Extract the (x, y) coordinate from the center of the cell holding the provided text.  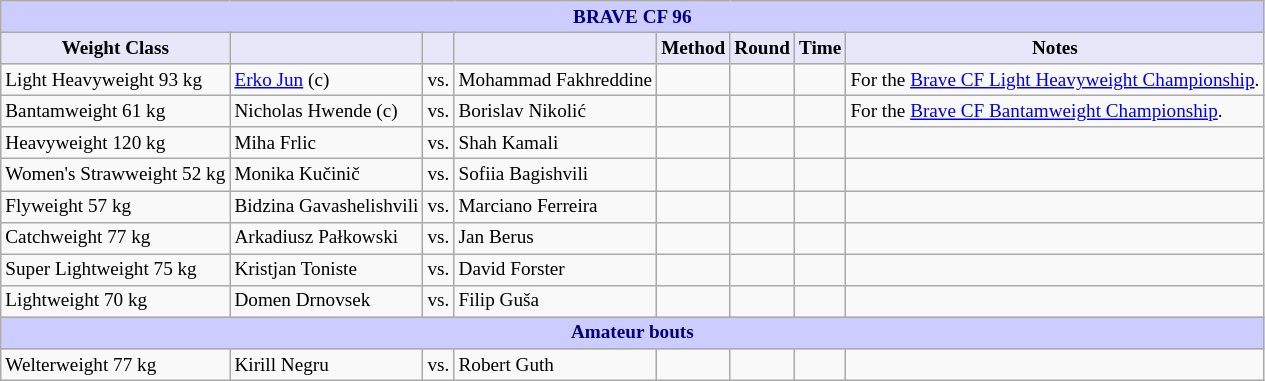
Jan Berus (556, 238)
Filip Guša (556, 301)
For the Brave CF Light Heavyweight Championship. (1055, 80)
Kirill Negru (326, 365)
Amateur bouts (632, 333)
Method (694, 48)
Super Lightweight 75 kg (116, 270)
David Forster (556, 270)
Robert Guth (556, 365)
Round (762, 48)
Catchweight 77 kg (116, 238)
BRAVE CF 96 (632, 17)
Nicholas Hwende (c) (326, 111)
Erko Jun (c) (326, 80)
Domen Drnovsek (326, 301)
Marciano Ferreira (556, 206)
Mohammad Fakhreddine (556, 80)
Flyweight 57 kg (116, 206)
Weight Class (116, 48)
Arkadiusz Pałkowski (326, 238)
Miha Frlic (326, 143)
Monika Kučinič (326, 175)
Borislav Nikolić (556, 111)
Shah Kamali (556, 143)
Bantamweight 61 kg (116, 111)
Women's Strawweight 52 kg (116, 175)
Heavyweight 120 kg (116, 143)
Sofiia Bagishvili (556, 175)
Kristjan Toniste (326, 270)
Bidzina Gavashelishvili (326, 206)
Time (820, 48)
Lightweight 70 kg (116, 301)
Welterweight 77 kg (116, 365)
Notes (1055, 48)
Light Heavyweight 93 kg (116, 80)
For the Brave CF Bantamweight Championship. (1055, 111)
